From the cell containing the given text, extract its center point as (X, Y) coordinate. 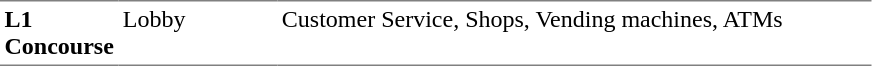
Lobby (198, 33)
L1Concourse (59, 33)
Customer Service, Shops, Vending machines, ATMs (574, 33)
